Scan for the cell matching the given text and deliver its [X, Y] coordinate at center. 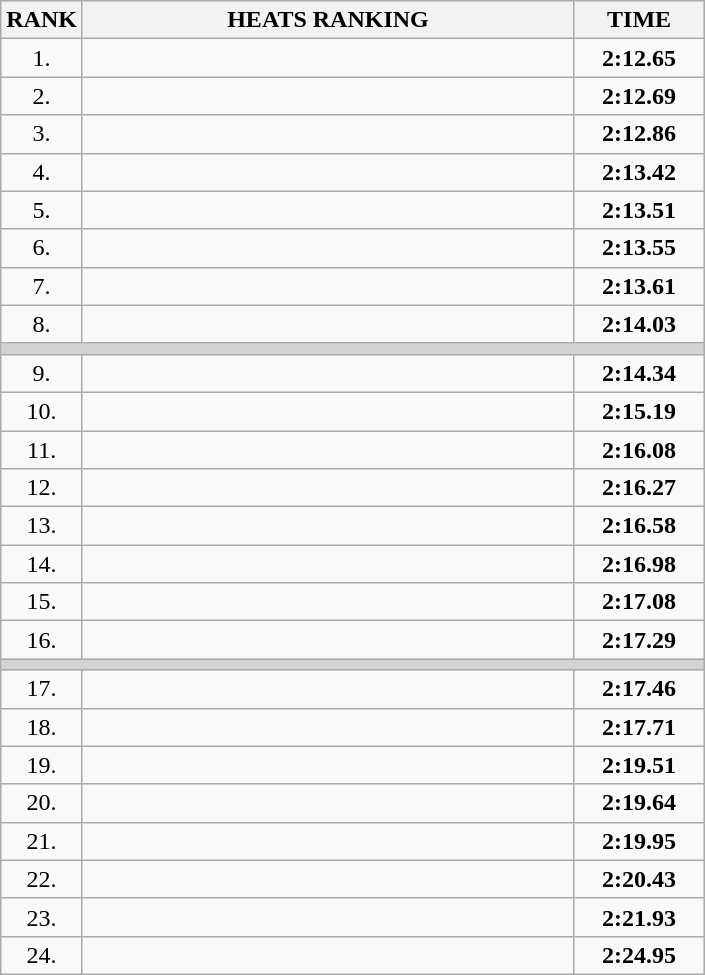
12. [42, 488]
22. [42, 879]
9. [42, 373]
2:13.42 [640, 172]
2:21.93 [640, 917]
2:14.03 [640, 324]
20. [42, 803]
23. [42, 917]
2:13.51 [640, 210]
2:14.34 [640, 373]
2:15.19 [640, 411]
2:16.27 [640, 488]
2:19.95 [640, 841]
RANK [42, 20]
10. [42, 411]
2:24.95 [640, 955]
2:12.69 [640, 96]
TIME [640, 20]
HEATS RANKING [328, 20]
1. [42, 58]
2:16.98 [640, 564]
2:19.64 [640, 803]
2:13.55 [640, 248]
17. [42, 689]
5. [42, 210]
2:17.29 [640, 640]
2. [42, 96]
6. [42, 248]
24. [42, 955]
2:13.61 [640, 286]
16. [42, 640]
2:12.86 [640, 134]
2:12.65 [640, 58]
8. [42, 324]
2:19.51 [640, 765]
7. [42, 286]
2:17.71 [640, 727]
21. [42, 841]
2:17.46 [640, 689]
15. [42, 602]
13. [42, 526]
2:17.08 [640, 602]
4. [42, 172]
2:16.08 [640, 449]
18. [42, 727]
2:16.58 [640, 526]
14. [42, 564]
11. [42, 449]
2:20.43 [640, 879]
19. [42, 765]
3. [42, 134]
